Identify which cell holds the provided text, then report its (x, y) central coordinate. 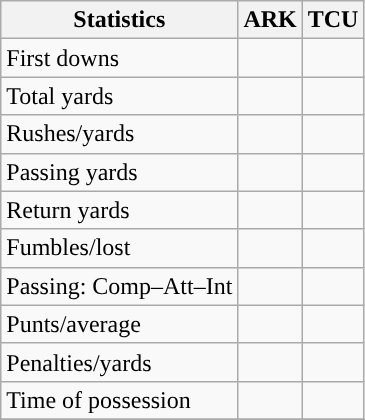
Punts/average (120, 324)
Statistics (120, 20)
First downs (120, 58)
Passing yards (120, 172)
Return yards (120, 210)
ARK (270, 20)
Rushes/yards (120, 134)
Passing: Comp–Att–Int (120, 286)
Total yards (120, 96)
Penalties/yards (120, 362)
Fumbles/lost (120, 248)
TCU (333, 20)
Time of possession (120, 400)
